Capture the cell that displays the provided text and extract its [x, y] central coordinate. 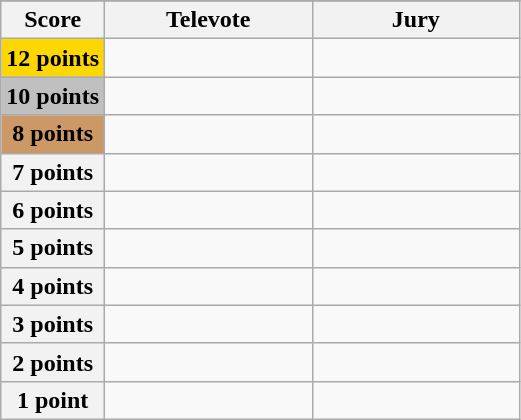
Televote [209, 20]
4 points [53, 286]
1 point [53, 400]
2 points [53, 362]
5 points [53, 248]
7 points [53, 172]
3 points [53, 324]
12 points [53, 58]
Jury [416, 20]
Score [53, 20]
8 points [53, 134]
10 points [53, 96]
6 points [53, 210]
